Capture the cell that displays the provided text and extract its (X, Y) central coordinate. 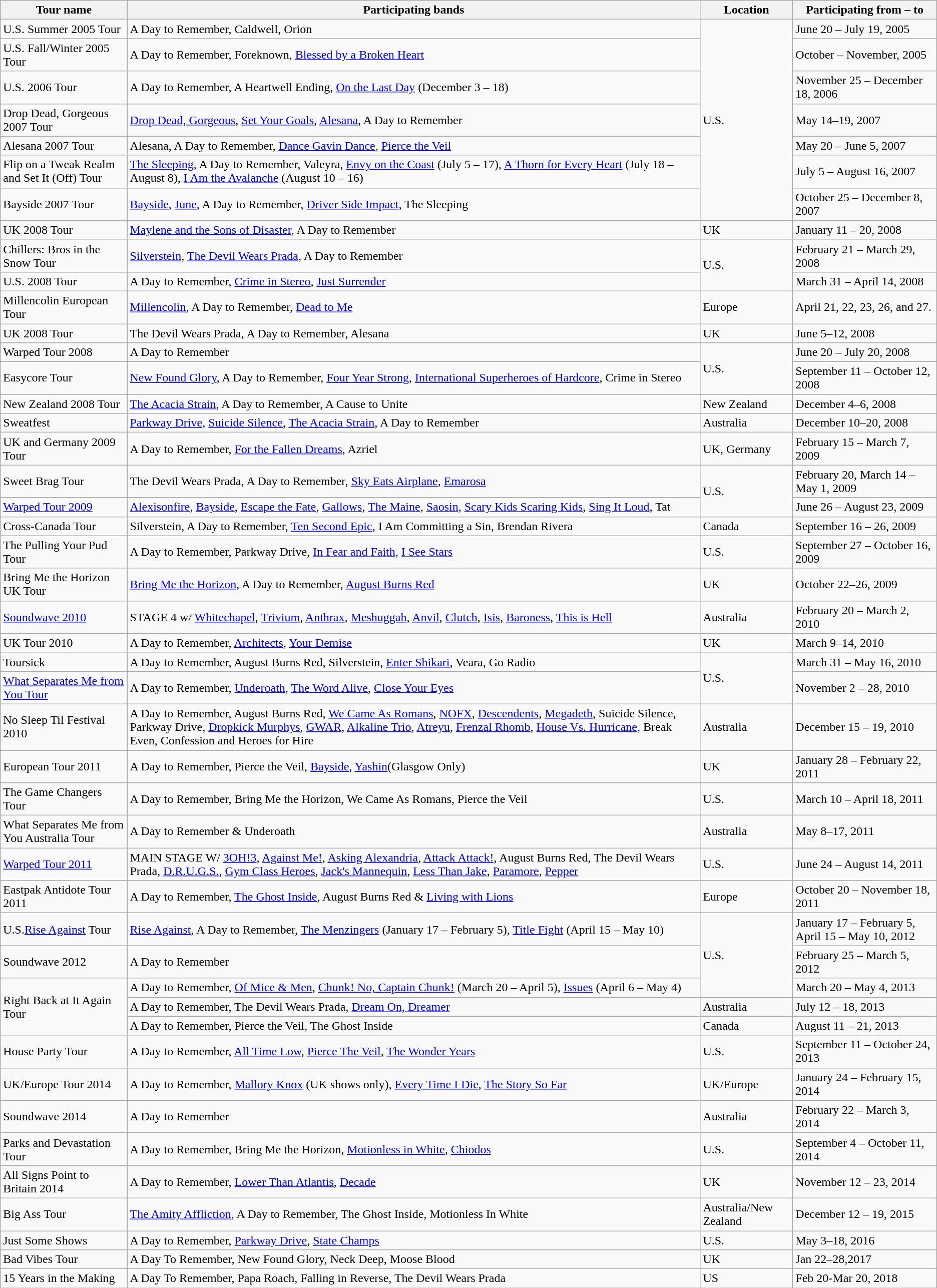
U.S. 2006 Tour (64, 87)
House Party Tour (64, 1051)
UK and Germany 2009 Tour (64, 449)
January 17 – February 5, April 15 – May 10, 2012 (865, 929)
Bring Me the Horizon UK Tour (64, 585)
June 5–12, 2008 (865, 333)
February 25 – March 5, 2012 (865, 962)
February 21 – March 29, 2008 (865, 255)
December 10–20, 2008 (865, 423)
A Day to Remember, Parkway Drive, In Fear and Faith, I See Stars (413, 552)
March 10 – April 18, 2011 (865, 799)
October 25 – December 8, 2007 (865, 204)
U.S. 2008 Tour (64, 281)
A Day to Remember, A Heartwell Ending, On the Last Day (December 3 – 18) (413, 87)
A Day to Remember, Pierce the Veil, The Ghost Inside (413, 1026)
December 15 – 19, 2010 (865, 727)
All Signs Point to Britain 2014 (64, 1181)
May 20 – June 5, 2007 (865, 146)
A Day to Remember, All Time Low, Pierce The Veil, The Wonder Years (413, 1051)
March 9–14, 2010 (865, 643)
A Day to Remember, Architects, Your Demise (413, 643)
March 20 – May 4, 2013 (865, 988)
The Pulling Your Pud Tour (64, 552)
December 4–6, 2008 (865, 404)
Alesana, A Day to Remember, Dance Gavin Dance, Pierce the Veil (413, 146)
A Day to Remember, Parkway Drive, State Champs (413, 1240)
The Devil Wears Prada, A Day to Remember, Sky Eats Airplane, Emarosa (413, 482)
February 20, March 14 – May 1, 2009 (865, 482)
STAGE 4 w/ Whitechapel, Trivium, Anthrax, Meshuggah, Anvil, Clutch, Isis, Baroness, This is Hell (413, 617)
The Game Changers Tour (64, 799)
January 11 – 20, 2008 (865, 230)
UK, Germany (747, 449)
May 3–18, 2016 (865, 1240)
Bring Me the Horizon, A Day to Remember, August Burns Red (413, 585)
November 2 – 28, 2010 (865, 688)
U.S. Fall/Winter 2005 Tour (64, 55)
Chillers: Bros in the Snow Tour (64, 255)
A Day To Remember, Papa Roach, Falling in Reverse, The Devil Wears Prada (413, 1278)
Alesana 2007 Tour (64, 146)
Millencolin European Tour (64, 307)
Parkway Drive, Suicide Silence, The Acacia Strain, A Day to Remember (413, 423)
September 27 – October 16, 2009 (865, 552)
A Day to Remember, Of Mice & Men, Chunk! No, Captain Chunk! (March 20 – April 5), Issues (April 6 – May 4) (413, 988)
July 5 – August 16, 2007 (865, 171)
Jan 22–28,2017 (865, 1259)
Easycore Tour (64, 378)
January 24 – February 15, 2014 (865, 1084)
March 31 – April 14, 2008 (865, 281)
May 8–17, 2011 (865, 832)
December 12 – 19, 2015 (865, 1214)
A Day to Remember, Underoath, The Word Alive, Close Your Eyes (413, 688)
July 12 – 18, 2013 (865, 1007)
A Day to Remember, The Devil Wears Prada, Dream On, Dreamer (413, 1007)
A Day to Remember, Pierce the Veil, Bayside, Yashin(Glasgow Only) (413, 766)
Flip on a Tweak Realm and Set It (Off) Tour (64, 171)
The Amity Affliction, A Day to Remember, The Ghost Inside, Motionless In White (413, 1214)
Warped Tour 2009 (64, 507)
Drop Dead, Gorgeous 2007 Tour (64, 120)
Big Ass Tour (64, 1214)
September 11 – October 12, 2008 (865, 378)
Warped Tour 2008 (64, 352)
No Sleep Til Festival 2010 (64, 727)
A Day to Remember, Crime in Stereo, Just Surrender (413, 281)
European Tour 2011 (64, 766)
August 11 – 21, 2013 (865, 1026)
A Day to Remember, For the Fallen Dreams, Azriel (413, 449)
Location (747, 10)
New Found Glory, A Day to Remember, Four Year Strong, International Superheroes of Hardcore, Crime in Stereo (413, 378)
Soundwave 2010 (64, 617)
Drop Dead, Gorgeous, Set Your Goals, Alesana, A Day to Remember (413, 120)
U.S. Summer 2005 Tour (64, 29)
November 25 – December 18, 2006 (865, 87)
The Devil Wears Prada, A Day to Remember, Alesana (413, 333)
Participating from – to (865, 10)
October 22–26, 2009 (865, 585)
Toursick (64, 662)
UK Tour 2010 (64, 643)
Maylene and the Sons of Disaster, A Day to Remember (413, 230)
A Day to Remember, Mallory Knox (UK shows only), Every Time I Die, The Story So Far (413, 1084)
Tour name (64, 10)
Silverstein, The Devil Wears Prada, A Day to Remember (413, 255)
The Acacia Strain, A Day to Remember, A Cause to Unite (413, 404)
February 20 – March 2, 2010 (865, 617)
February 22 – March 3, 2014 (865, 1116)
Silverstein, A Day to Remember, Ten Second Epic, I Am Committing a Sin, Brendan Rivera (413, 526)
What Separates Me from You Australia Tour (64, 832)
October 20 – November 18, 2011 (865, 897)
September 16 – 26, 2009 (865, 526)
A Day to Remember, Bring Me the Horizon, Motionless in White, Chiodos (413, 1149)
A Day to Remember, The Ghost Inside, August Burns Red & Living with Lions (413, 897)
Australia/New Zealand (747, 1214)
A Day to Remember, Foreknown, Blessed by a Broken Heart (413, 55)
A Day to Remember & Underoath (413, 832)
Cross-Canada Tour (64, 526)
September 4 – October 11, 2014 (865, 1149)
January 28 – February 22, 2011 (865, 766)
Warped Tour 2011 (64, 864)
February 15 – March 7, 2009 (865, 449)
Alexisonfire, Bayside, Escape the Fate, Gallows, The Maine, Saosin, Scary Kids Scaring Kids, Sing It Loud, Tat (413, 507)
June 20 – July 20, 2008 (865, 352)
Sweet Brag Tour (64, 482)
Participating bands (413, 10)
June 20 – July 19, 2005 (865, 29)
A Day to Remember, Lower Than Atlantis, Decade (413, 1181)
A Day to Remember, Bring Me the Horizon, We Came As Romans, Pierce the Veil (413, 799)
A Day to Remember, Caldwell, Orion (413, 29)
A Day To Remember, New Found Glory, Neck Deep, Moose Blood (413, 1259)
Feb 20-Mar 20, 2018 (865, 1278)
Eastpak Antidote Tour 2011 (64, 897)
UK/Europe Tour 2014 (64, 1084)
October – November, 2005 (865, 55)
New Zealand 2008 Tour (64, 404)
June 24 – August 14, 2011 (865, 864)
A Day to Remember, August Burns Red, Silverstein, Enter Shikari, Veara, Go Radio (413, 662)
Millencolin, A Day to Remember, Dead to Me (413, 307)
15 Years in the Making (64, 1278)
November 12 – 23, 2014 (865, 1181)
UK/Europe (747, 1084)
May 14–19, 2007 (865, 120)
Parks and Devastation Tour (64, 1149)
Just Some Shows (64, 1240)
September 11 – October 24, 2013 (865, 1051)
Bad Vibes Tour (64, 1259)
Soundwave 2014 (64, 1116)
US (747, 1278)
Soundwave 2012 (64, 962)
Bayside, June, A Day to Remember, Driver Side Impact, The Sleeping (413, 204)
Right Back at It Again Tour (64, 1007)
U.S.Rise Against Tour (64, 929)
Rise Against, A Day to Remember, The Menzingers (January 17 – February 5), Title Fight (April 15 – May 10) (413, 929)
Sweatfest (64, 423)
March 31 – May 16, 2010 (865, 662)
Bayside 2007 Tour (64, 204)
June 26 – August 23, 2009 (865, 507)
April 21, 22, 23, 26, and 27. (865, 307)
New Zealand (747, 404)
What Separates Me from You Tour (64, 688)
